Find where the given text appears and provide that cell's center as [X, Y] coordinate. 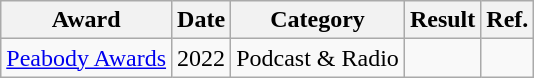
Date [202, 20]
Category [318, 20]
Result [442, 20]
Ref. [508, 20]
Peabody Awards [86, 58]
Podcast & Radio [318, 58]
Award [86, 20]
2022 [202, 58]
